Find where the given text appears and provide that cell's center as (X, Y) coordinate. 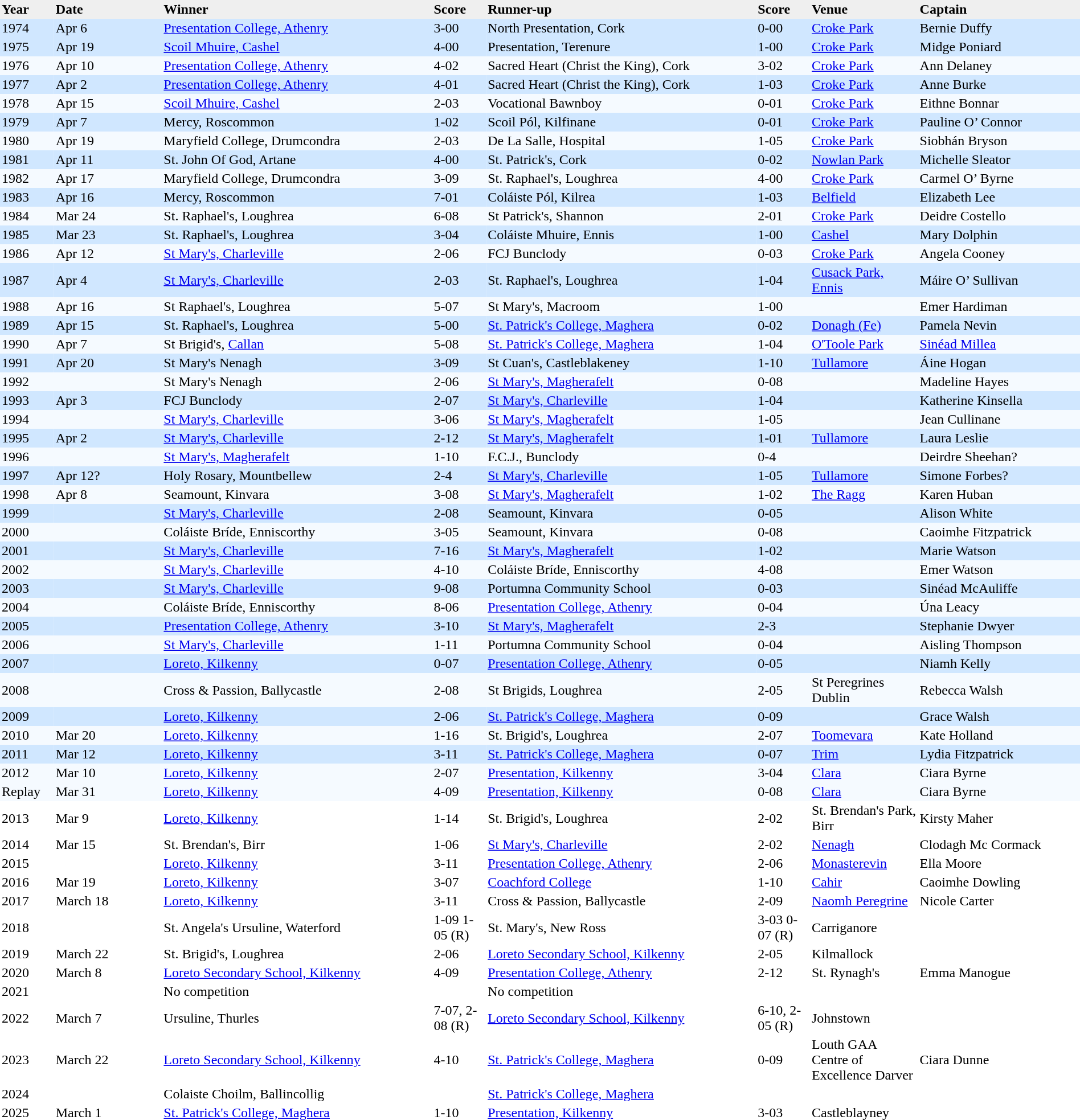
Presentation, Terenure (621, 47)
1975 (27, 47)
Apr 12 (108, 254)
1986 (27, 254)
Emer Watson (999, 569)
1979 (27, 122)
Grace Walsh (999, 716)
3-03 0-07 (R) (783, 928)
Clodagh Mc Cormack (999, 845)
St. Brendan's, Birr (297, 845)
Apr 8 (108, 494)
Eithne Bonnar (999, 104)
1977 (27, 84)
The Ragg (864, 494)
Apr 3 (108, 401)
2007 (27, 664)
4-08 (783, 569)
Nicole Carter (999, 901)
Trim (864, 754)
6-08 (459, 216)
2-4 (459, 476)
Sinéad Millea (999, 344)
Aisling Thompson (999, 645)
Mar 20 (108, 736)
Scoil Pól, Kilfinane (621, 122)
Kirsty Maher (999, 818)
2011 (27, 754)
2016 (27, 883)
Caoimhe Dowling (999, 883)
Stephanie Dwyer (999, 626)
2019 (27, 954)
March 7 (108, 1018)
5-00 (459, 326)
Ciara Dunne (999, 1060)
3-08 (459, 494)
2013 (27, 818)
1-01 (783, 438)
Carmel O’ Byrne (999, 179)
Deirdre Sheehan? (999, 457)
1987 (27, 280)
Louth GAA Centre of Excellence Darver (864, 1060)
1-06 (459, 845)
Belfield (864, 197)
4-01 (459, 84)
1982 (27, 179)
Caoimhe Fitzpatrick (999, 532)
Runner-up (621, 9)
Emma Manogue (999, 973)
1988 (27, 306)
St. Mary's, New Ross (621, 928)
1993 (27, 401)
1992 (27, 381)
2003 (27, 589)
Coláiste Pól, Kilrea (621, 197)
2-01 (783, 216)
3-00 (459, 28)
St. John Of God, Artane (297, 159)
2023 (27, 1060)
2009 (27, 716)
Bernie Duffy (999, 28)
St Mary's, Macroom (621, 306)
1998 (27, 494)
Elizabeth Lee (999, 197)
Winner (297, 9)
Lydia Fitzpatrick (999, 754)
Niamh Kelly (999, 664)
Monasterevin (864, 863)
Mar 19 (108, 883)
Vocational Bawnboy (621, 104)
Coachford College (621, 883)
2005 (27, 626)
Mar 31 (108, 791)
Toomevara (864, 736)
Venue (864, 9)
2014 (27, 845)
1983 (27, 197)
Apr 17 (108, 179)
1996 (27, 457)
St Peregrines Dublin (864, 690)
Mar 24 (108, 216)
Midge Poniard (999, 47)
St Brigids, Loughrea (621, 690)
1991 (27, 363)
6-10, 2-05 (R) (783, 1018)
0-4 (783, 457)
3-10 (459, 626)
2-3 (783, 626)
De La Salle, Hospital (621, 141)
7-07, 2-08 (R) (459, 1018)
2002 (27, 569)
St. Angela's Ursuline, Waterford (297, 928)
2-09 (783, 901)
2021 (27, 992)
7-16 (459, 551)
Michelle Sleator (999, 159)
Pauline O’ Connor (999, 122)
Date (108, 9)
2010 (27, 736)
2017 (27, 901)
4-02 (459, 66)
8-06 (459, 607)
2004 (27, 607)
1-09 1-05 (R) (459, 928)
Replay (27, 791)
Colaiste Choilm, Ballincollig (297, 1094)
2001 (27, 551)
Donagh (Fe) (864, 326)
Apr 12? (108, 476)
Nowlan Park (864, 159)
Apr 6 (108, 28)
Mar 9 (108, 818)
St Brigid's, Callan (297, 344)
Marie Watson (999, 551)
Carriganore (864, 928)
St. Patrick's, Cork (621, 159)
Kate Holland (999, 736)
1974 (27, 28)
Cashel (864, 235)
2012 (27, 773)
Jean Cullinane (999, 419)
Madeline Hayes (999, 381)
Emer Hardiman (999, 306)
1985 (27, 235)
Máire O’ Sullivan (999, 280)
Ella Moore (999, 863)
Year (27, 9)
Mar 15 (108, 845)
St Patrick's, Shannon (621, 216)
F.C.J., Bunclody (621, 457)
Úna Leacy (999, 607)
Cusack Park, Ennis (864, 280)
Apr 20 (108, 363)
7-01 (459, 197)
St Cuan's, Castleblakeney (621, 363)
1-14 (459, 818)
Siobhán Bryson (999, 141)
Naomh Peregrine (864, 901)
2018 (27, 928)
1989 (27, 326)
2015 (27, 863)
Pamela Nevin (999, 326)
2024 (27, 1094)
St Raphael's, Loughrea (297, 306)
5-08 (459, 344)
March 18 (108, 901)
2022 (27, 1018)
1976 (27, 66)
Apr 10 (108, 66)
1990 (27, 344)
St. Rynagh's (864, 973)
2000 (27, 532)
1-11 (459, 645)
North Presentation, Cork (621, 28)
Simone Forbes? (999, 476)
Ann Delaney (999, 66)
3-06 (459, 419)
Sinéad McAuliffe (999, 589)
1980 (27, 141)
2006 (27, 645)
1997 (27, 476)
O'Toole Park (864, 344)
Johnstown (864, 1018)
1-16 (459, 736)
Rebecca Walsh (999, 690)
3-05 (459, 532)
Nenagh (864, 845)
2020 (27, 973)
Áine Hogan (999, 363)
Holy Rosary, Mountbellew (297, 476)
March 8 (108, 973)
3-07 (459, 883)
Coláiste Mhuire, Ennis (621, 235)
Mar 10 (108, 773)
1999 (27, 514)
5-07 (459, 306)
1978 (27, 104)
Captain (999, 9)
Laura Leslie (999, 438)
Mar 23 (108, 235)
Angela Cooney (999, 254)
3-02 (783, 66)
Apr 4 (108, 280)
1984 (27, 216)
1994 (27, 419)
Deidre Costello (999, 216)
Alison White (999, 514)
Mary Dolphin (999, 235)
Cahir (864, 883)
Karen Huban (999, 494)
St. Brendan's Park, Birr (864, 818)
Ursuline, Thurles (297, 1018)
9-08 (459, 589)
Katherine Kinsella (999, 401)
2008 (27, 690)
0-00 (783, 28)
Kilmallock (864, 954)
Apr 11 (108, 159)
Mar 12 (108, 754)
1981 (27, 159)
Anne Burke (999, 84)
1995 (27, 438)
